Search for the cell housing the specified text and yield its (x, y) center coordinate. 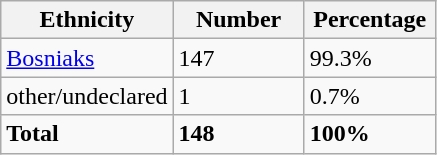
1 (238, 96)
100% (370, 134)
Total (87, 134)
other/undeclared (87, 96)
Number (238, 20)
Percentage (370, 20)
147 (238, 58)
148 (238, 134)
0.7% (370, 96)
99.3% (370, 58)
Ethnicity (87, 20)
Bosniaks (87, 58)
